From the cell containing the given text, extract its center point as (x, y) coordinate. 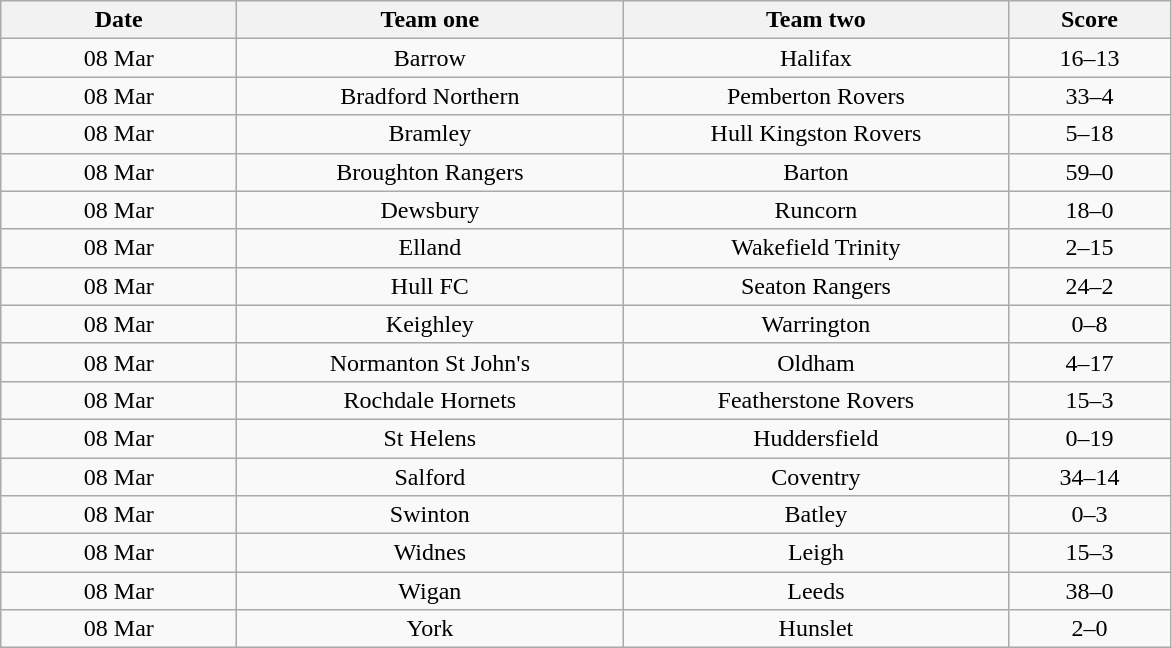
Broughton Rangers (430, 172)
Batley (816, 515)
Keighley (430, 324)
34–14 (1090, 477)
Huddersfield (816, 438)
Rochdale Hornets (430, 400)
Team one (430, 20)
16–13 (1090, 58)
38–0 (1090, 591)
Dewsbury (430, 210)
Widnes (430, 553)
Elland (430, 248)
Barrow (430, 58)
Bradford Northern (430, 96)
Seaton Rangers (816, 286)
Wakefield Trinity (816, 248)
2–0 (1090, 629)
Leeds (816, 591)
Team two (816, 20)
18–0 (1090, 210)
Runcorn (816, 210)
2–15 (1090, 248)
33–4 (1090, 96)
Date (119, 20)
York (430, 629)
4–17 (1090, 362)
Hunslet (816, 629)
Featherstone Rovers (816, 400)
Bramley (430, 134)
Barton (816, 172)
Salford (430, 477)
Score (1090, 20)
Oldham (816, 362)
Halifax (816, 58)
0–19 (1090, 438)
Hull FC (430, 286)
5–18 (1090, 134)
Wigan (430, 591)
Coventry (816, 477)
Warrington (816, 324)
0–3 (1090, 515)
Normanton St John's (430, 362)
0–8 (1090, 324)
Pemberton Rovers (816, 96)
St Helens (430, 438)
59–0 (1090, 172)
Hull Kingston Rovers (816, 134)
24–2 (1090, 286)
Leigh (816, 553)
Swinton (430, 515)
